Provide the [X, Y] coordinate of the cell's center where the given text is located.  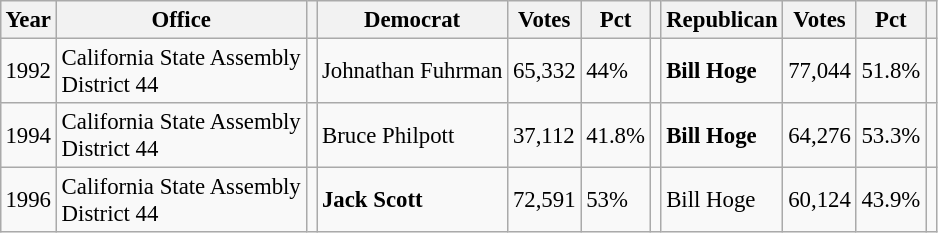
64,276 [820, 136]
Year [28, 20]
Jack Scott [412, 200]
Republican [722, 20]
60,124 [820, 200]
41.8% [616, 136]
51.8% [890, 70]
65,332 [544, 70]
43.9% [890, 200]
1992 [28, 70]
77,044 [820, 70]
72,591 [544, 200]
44% [616, 70]
37,112 [544, 136]
Bruce Philpott [412, 136]
1996 [28, 200]
Democrat [412, 20]
53.3% [890, 136]
Office [181, 20]
Johnathan Fuhrman [412, 70]
53% [616, 200]
1994 [28, 136]
